Detect which cell encompasses the target text, then output its (x, y) center coordinate. 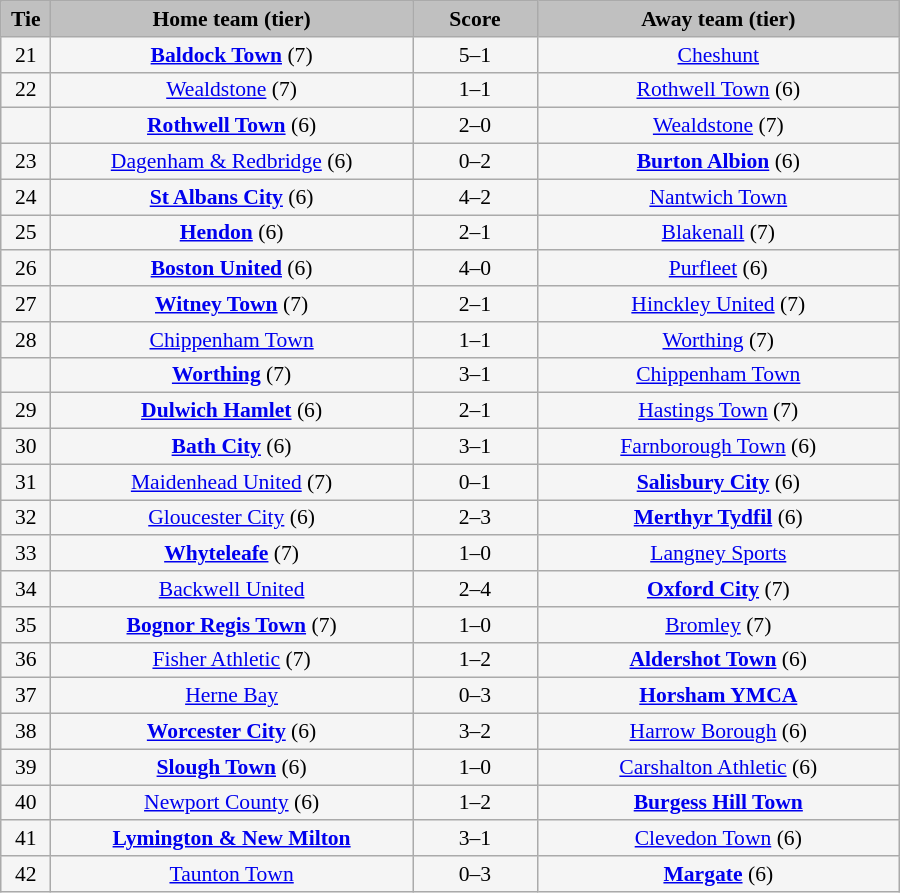
26 (26, 269)
Blakenall (7) (718, 233)
St Albans City (6) (232, 197)
5–1 (476, 55)
Tie (26, 19)
39 (26, 767)
0–1 (476, 482)
Taunton Town (232, 874)
Gloucester City (6) (232, 518)
Cheshunt (718, 55)
32 (26, 518)
40 (26, 803)
Whyteleafe (7) (232, 554)
Harrow Borough (6) (718, 732)
33 (26, 554)
Margate (6) (718, 874)
Bath City (6) (232, 447)
Backwell United (232, 589)
28 (26, 340)
42 (26, 874)
Score (476, 19)
30 (26, 447)
27 (26, 304)
Dagenham & Redbridge (6) (232, 162)
Merthyr Tydfil (6) (718, 518)
35 (26, 625)
Slough Town (6) (232, 767)
2–0 (476, 126)
37 (26, 696)
Purfleet (6) (718, 269)
Maidenhead United (7) (232, 482)
2–3 (476, 518)
Bognor Regis Town (7) (232, 625)
0–2 (476, 162)
41 (26, 839)
Hastings Town (7) (718, 411)
36 (26, 660)
Clevedon Town (6) (718, 839)
Home team (tier) (232, 19)
Hinckley United (7) (718, 304)
Aldershot Town (6) (718, 660)
4–0 (476, 269)
29 (26, 411)
Witney Town (7) (232, 304)
2–4 (476, 589)
34 (26, 589)
Langney Sports (718, 554)
Worcester City (6) (232, 732)
23 (26, 162)
Hendon (6) (232, 233)
Burgess Hill Town (718, 803)
Newport County (6) (232, 803)
Away team (tier) (718, 19)
Nantwich Town (718, 197)
25 (26, 233)
38 (26, 732)
3–2 (476, 732)
Dulwich Hamlet (6) (232, 411)
Baldock Town (7) (232, 55)
21 (26, 55)
Lymington & New Milton (232, 839)
Fisher Athletic (7) (232, 660)
Carshalton Athletic (6) (718, 767)
4–2 (476, 197)
31 (26, 482)
Horsham YMCA (718, 696)
Oxford City (7) (718, 589)
Bromley (7) (718, 625)
22 (26, 90)
Boston United (6) (232, 269)
Burton Albion (6) (718, 162)
24 (26, 197)
Herne Bay (232, 696)
Farnborough Town (6) (718, 447)
Salisbury City (6) (718, 482)
